Extract the [x, y] coordinate from the center of the cell holding the provided text.  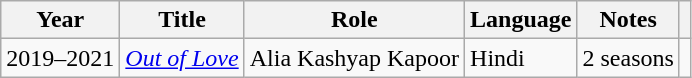
Hindi [521, 58]
2 seasons [628, 58]
Title [182, 20]
Alia Kashyap Kapoor [354, 58]
2019–2021 [60, 58]
Role [354, 20]
Out of Love [182, 58]
Notes [628, 20]
Year [60, 20]
Language [521, 20]
